Capture the cell that displays the provided text and extract its (X, Y) central coordinate. 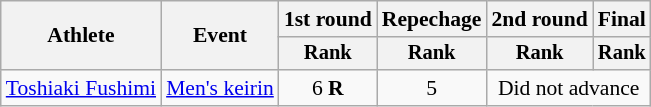
Final (622, 19)
5 (432, 88)
6 R (328, 88)
Repechage (432, 19)
Athlete (81, 36)
2nd round (539, 19)
Toshiaki Fushimi (81, 88)
Men's keirin (220, 88)
1st round (328, 19)
Did not advance (568, 88)
Event (220, 36)
